For the text-containing cell, return its midpoint in (X, Y) coordinate format. 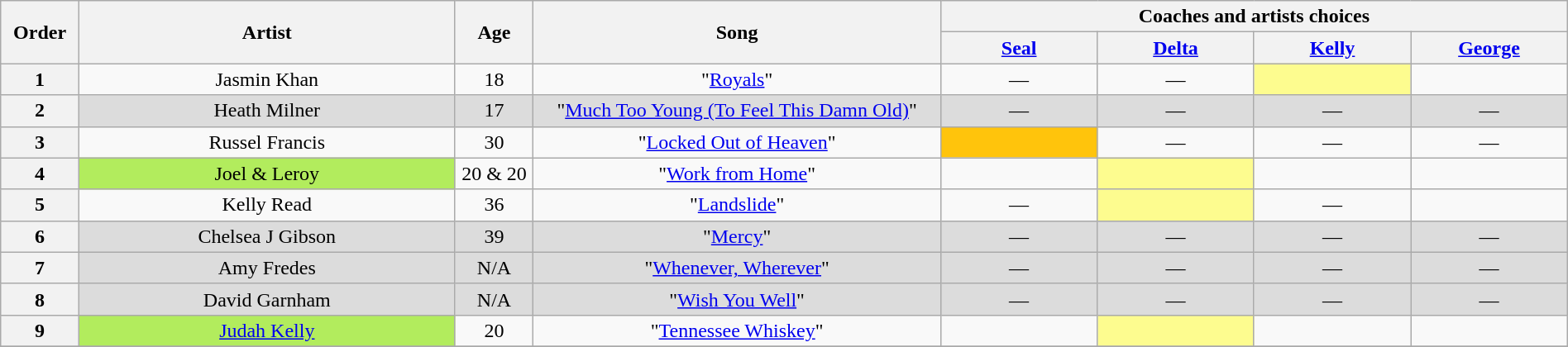
"Royals" (738, 79)
Age (495, 32)
17 (495, 111)
7 (40, 268)
20 & 20 (495, 173)
Coaches and artists choices (1254, 17)
18 (495, 79)
5 (40, 205)
39 (495, 236)
36 (495, 205)
Amy Fredes (266, 268)
"Much Too Young (To Feel This Damn Old)" (738, 111)
Kelly Read (266, 205)
Song (738, 32)
9 (40, 330)
"Work from Home" (738, 173)
"Tennessee Whiskey" (738, 330)
20 (495, 330)
4 (40, 173)
David Garnham (266, 299)
"Wish You Well" (738, 299)
"Whenever, Wherever" (738, 268)
6 (40, 236)
"Landslide" (738, 205)
Artist (266, 32)
3 (40, 142)
Seal (1019, 48)
Judah Kelly (266, 330)
Delta (1176, 48)
Order (40, 32)
"Locked Out of Heaven" (738, 142)
1 (40, 79)
"Mercy" (738, 236)
Russel Francis (266, 142)
30 (495, 142)
Heath Milner (266, 111)
Jasmin Khan (266, 79)
Kelly (1331, 48)
2 (40, 111)
George (1489, 48)
Joel & Leroy (266, 173)
8 (40, 299)
Chelsea J Gibson (266, 236)
